Provide the [x, y] coordinate of the cell's center where the given text is located.  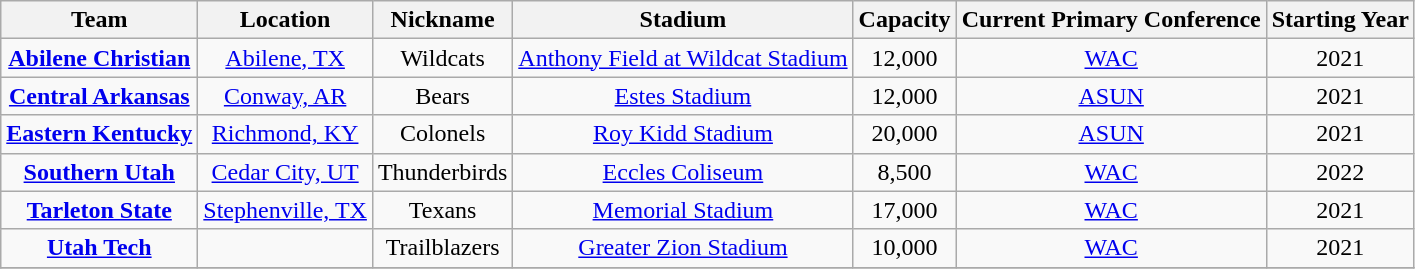
Bears [442, 96]
Abilene, TX [286, 58]
Location [286, 20]
Stadium [683, 20]
Tarleton State [100, 210]
Roy Kidd Stadium [683, 134]
Colonels [442, 134]
Capacity [904, 20]
Cedar City, UT [286, 172]
Eastern Kentucky [100, 134]
Greater Zion Stadium [683, 248]
Texans [442, 210]
Utah Tech [100, 248]
Current Primary Conference [1111, 20]
20,000 [904, 134]
10,000 [904, 248]
Memorial Stadium [683, 210]
Trailblazers [442, 248]
Wildcats [442, 58]
17,000 [904, 210]
Abilene Christian [100, 58]
Nickname [442, 20]
2022 [1340, 172]
Starting Year [1340, 20]
Conway, AR [286, 96]
Anthony Field at Wildcat Stadium [683, 58]
Stephenville, TX [286, 210]
Central Arkansas [100, 96]
8,500 [904, 172]
Estes Stadium [683, 96]
Eccles Coliseum [683, 172]
Richmond, KY [286, 134]
Team [100, 20]
Thunderbirds [442, 172]
Southern Utah [100, 172]
